Capture the cell that displays the provided text and extract its (X, Y) central coordinate. 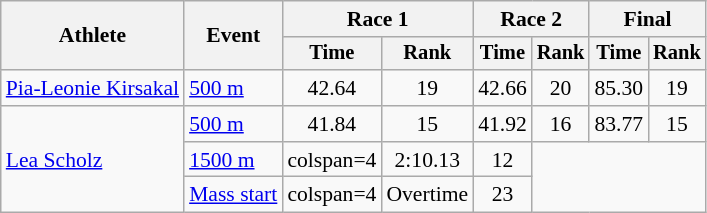
16 (561, 124)
85.30 (618, 88)
Pia-Leonie Kirsakal (92, 88)
20 (561, 88)
83.77 (618, 124)
Event (233, 36)
23 (502, 195)
Overtime (427, 195)
1500 m (233, 160)
41.92 (502, 124)
42.64 (332, 88)
Mass start (233, 195)
Lea Scholz (92, 160)
41.84 (332, 124)
12 (502, 160)
Race 1 (378, 19)
2:10.13 (427, 160)
42.66 (502, 88)
Final (647, 19)
Race 2 (531, 19)
Athlete (92, 36)
